Capture the cell that displays the provided text and extract its [X, Y] central coordinate. 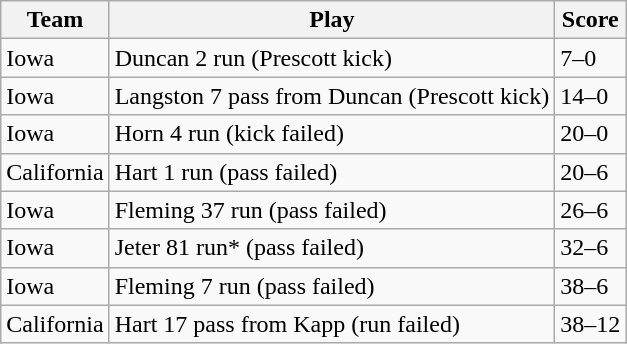
Play [332, 20]
32–6 [590, 248]
Horn 4 run (kick failed) [332, 134]
Langston 7 pass from Duncan (Prescott kick) [332, 96]
38–6 [590, 286]
14–0 [590, 96]
Duncan 2 run (Prescott kick) [332, 58]
26–6 [590, 210]
7–0 [590, 58]
Fleming 7 run (pass failed) [332, 286]
Score [590, 20]
Hart 17 pass from Kapp (run failed) [332, 324]
Jeter 81 run* (pass failed) [332, 248]
Team [55, 20]
20–6 [590, 172]
38–12 [590, 324]
20–0 [590, 134]
Fleming 37 run (pass failed) [332, 210]
Hart 1 run (pass failed) [332, 172]
